Return (x, y) of the center of cell containing provided text 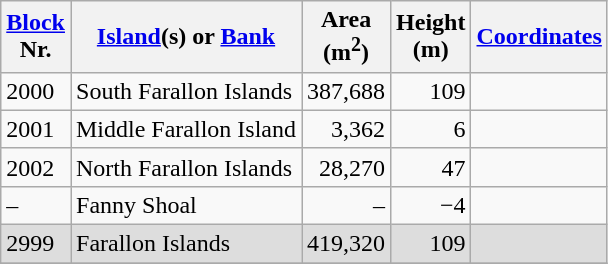
2002 (36, 167)
−4 (431, 205)
3,362 (346, 129)
Coordinates (539, 37)
2000 (36, 91)
South Farallon Islands (186, 91)
Fanny Shoal (186, 205)
Middle Farallon Island (186, 129)
47 (431, 167)
Height(m) (431, 37)
Area(m2) (346, 37)
Farallon Islands (186, 244)
2999 (36, 244)
Island(s) or Bank (186, 37)
2001 (36, 129)
387,688 (346, 91)
28,270 (346, 167)
BlockNr. (36, 37)
6 (431, 129)
North Farallon Islands (186, 167)
419,320 (346, 244)
